Pinpoint the cell where the given text exists, returning its [x, y] midpoint coordinate. 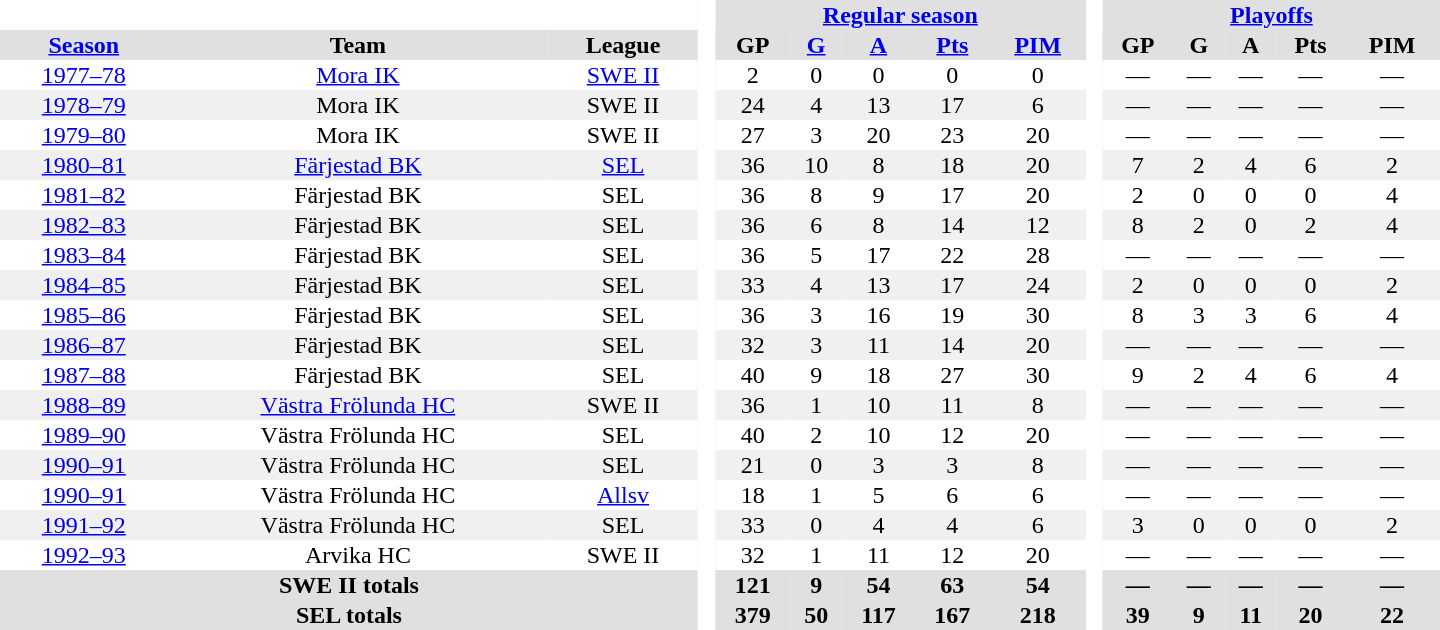
1985–86 [84, 315]
50 [816, 615]
SEL totals [349, 615]
Playoffs [1272, 15]
63 [952, 585]
Season [84, 45]
1983–84 [84, 255]
28 [1038, 255]
Arvika HC [358, 555]
1982–83 [84, 225]
Regular season [900, 15]
1979–80 [84, 135]
379 [752, 615]
121 [752, 585]
1984–85 [84, 285]
21 [752, 465]
1980–81 [84, 165]
1977–78 [84, 75]
117 [878, 615]
League [623, 45]
1978–79 [84, 105]
39 [1138, 615]
1989–90 [84, 435]
1981–82 [84, 195]
Team [358, 45]
1986–87 [84, 345]
1991–92 [84, 525]
1992–93 [84, 555]
19 [952, 315]
167 [952, 615]
218 [1038, 615]
1988–89 [84, 405]
23 [952, 135]
7 [1138, 165]
16 [878, 315]
1987–88 [84, 375]
Allsv [623, 495]
SWE II totals [349, 585]
